Extract the [X, Y] coordinate from the center of the cell holding the provided text.  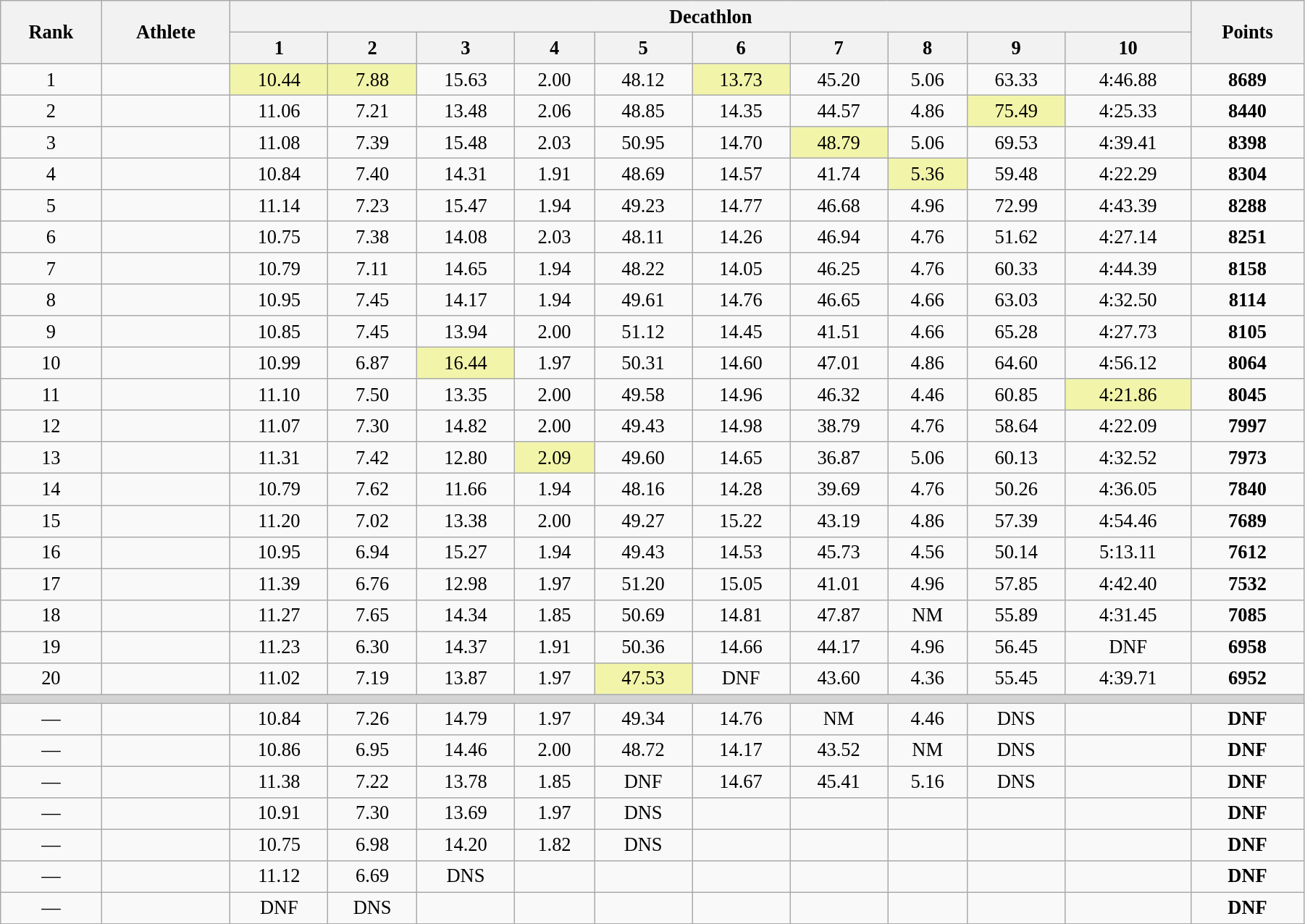
4:25.33 [1128, 111]
48.22 [643, 269]
11.06 [280, 111]
13.38 [465, 521]
10.44 [280, 79]
4.36 [928, 679]
14 [51, 490]
4:32.52 [1128, 458]
55.45 [1017, 679]
15.05 [742, 584]
4:44.39 [1128, 269]
57.39 [1017, 521]
14.20 [465, 845]
14.77 [742, 206]
47.53 [643, 679]
47.01 [839, 363]
69.53 [1017, 143]
14.26 [742, 237]
14.70 [742, 143]
6.30 [372, 647]
14.82 [465, 426]
13 [51, 458]
7.23 [372, 206]
7973 [1247, 458]
6.98 [372, 845]
7085 [1247, 616]
41.74 [839, 174]
11.12 [280, 876]
41.51 [839, 332]
14.31 [465, 174]
14.37 [465, 647]
4:39.41 [1128, 143]
51.62 [1017, 237]
10.85 [280, 332]
38.79 [839, 426]
60.85 [1017, 395]
56.45 [1017, 647]
12.80 [465, 458]
14.60 [742, 363]
48.11 [643, 237]
11.07 [280, 426]
Athlete [166, 32]
14.98 [742, 426]
65.28 [1017, 332]
4:39.71 [1128, 679]
11.02 [280, 679]
4.56 [928, 553]
2.06 [554, 111]
7.19 [372, 679]
7.02 [372, 521]
13.87 [465, 679]
7.62 [372, 490]
45.73 [839, 553]
14.08 [465, 237]
49.61 [643, 300]
7689 [1247, 521]
Decathlon [711, 16]
Points [1247, 32]
1.82 [554, 845]
43.60 [839, 679]
4:31.45 [1128, 616]
14.05 [742, 269]
49.60 [643, 458]
14.45 [742, 332]
10.86 [280, 750]
14.28 [742, 490]
2.09 [554, 458]
14.35 [742, 111]
48.69 [643, 174]
14.57 [742, 174]
48.72 [643, 750]
16 [51, 553]
7.38 [372, 237]
15.47 [465, 206]
39.69 [839, 490]
4:21.86 [1128, 395]
60.13 [1017, 458]
60.33 [1017, 269]
7997 [1247, 426]
13.69 [465, 813]
44.57 [839, 111]
18 [51, 616]
20 [51, 679]
14.81 [742, 616]
44.17 [839, 647]
41.01 [839, 584]
13.48 [465, 111]
13.94 [465, 332]
50.26 [1017, 490]
51.20 [643, 584]
4:22.29 [1128, 174]
5:13.11 [1128, 553]
46.68 [839, 206]
6.76 [372, 584]
63.33 [1017, 79]
7.65 [372, 616]
43.52 [839, 750]
14.66 [742, 647]
46.94 [839, 237]
15.63 [465, 79]
11.23 [280, 647]
11.27 [280, 616]
14.96 [742, 395]
8114 [1247, 300]
55.89 [1017, 616]
8251 [1247, 237]
12.98 [465, 584]
49.58 [643, 395]
15 [51, 521]
13.73 [742, 79]
11.14 [280, 206]
7612 [1247, 553]
8288 [1247, 206]
7.50 [372, 395]
4:46.88 [1128, 79]
4:42.40 [1128, 584]
5.16 [928, 782]
7.26 [372, 718]
11.66 [465, 490]
14.79 [465, 718]
17 [51, 584]
48.85 [643, 111]
8440 [1247, 111]
50.69 [643, 616]
64.60 [1017, 363]
13.78 [465, 782]
12 [51, 426]
10.99 [280, 363]
7.88 [372, 79]
49.34 [643, 718]
48.12 [643, 79]
16.44 [465, 363]
7.40 [372, 174]
48.16 [643, 490]
46.65 [839, 300]
11 [51, 395]
72.99 [1017, 206]
6952 [1247, 679]
49.23 [643, 206]
11.39 [280, 584]
59.48 [1017, 174]
6.87 [372, 363]
4:43.39 [1128, 206]
7.21 [372, 111]
45.41 [839, 782]
6.95 [372, 750]
8689 [1247, 79]
8045 [1247, 395]
48.79 [839, 143]
58.64 [1017, 426]
50.31 [643, 363]
6.94 [372, 553]
49.27 [643, 521]
4:22.09 [1128, 426]
4:36.05 [1128, 490]
7.42 [372, 458]
6.69 [372, 876]
4:27.14 [1128, 237]
50.36 [643, 647]
47.87 [839, 616]
63.03 [1017, 300]
46.32 [839, 395]
57.85 [1017, 584]
14.34 [465, 616]
7840 [1247, 490]
Rank [51, 32]
19 [51, 647]
50.14 [1017, 553]
11.38 [280, 782]
13.35 [465, 395]
8105 [1247, 332]
11.20 [280, 521]
7.22 [372, 782]
8158 [1247, 269]
4:54.46 [1128, 521]
75.49 [1017, 111]
7.11 [372, 269]
4:56.12 [1128, 363]
4:27.73 [1128, 332]
11.10 [280, 395]
45.20 [839, 79]
11.31 [280, 458]
8304 [1247, 174]
46.25 [839, 269]
36.87 [839, 458]
51.12 [643, 332]
15.22 [742, 521]
50.95 [643, 143]
4:32.50 [1128, 300]
43.19 [839, 521]
14.67 [742, 782]
7.39 [372, 143]
14.53 [742, 553]
7532 [1247, 584]
10.91 [280, 813]
8398 [1247, 143]
14.46 [465, 750]
15.27 [465, 553]
6958 [1247, 647]
15.48 [465, 143]
11.08 [280, 143]
8064 [1247, 363]
5.36 [928, 174]
